Capture the cell that displays the provided text and extract its (x, y) central coordinate. 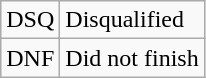
DNF (30, 58)
Disqualified (132, 20)
DSQ (30, 20)
Did not finish (132, 58)
